Search for the cell housing the specified text and yield its [X, Y] center coordinate. 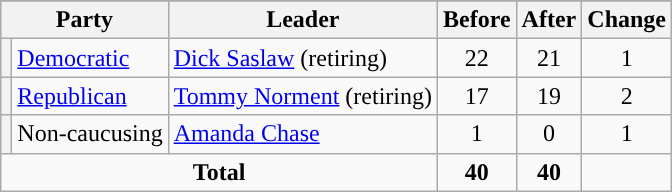
Leader [302, 20]
2 [627, 96]
After [549, 20]
Non-caucusing [90, 134]
Before [476, 20]
21 [549, 58]
0 [549, 134]
22 [476, 58]
Democratic [90, 58]
Amanda Chase [302, 134]
Republican [90, 96]
17 [476, 96]
Dick Saslaw (retiring) [302, 58]
Tommy Norment (retiring) [302, 96]
Party [84, 20]
Change [627, 20]
19 [549, 96]
Total [220, 172]
